Return the [x, y] coordinate for the center point of the cell that contains the specified text.  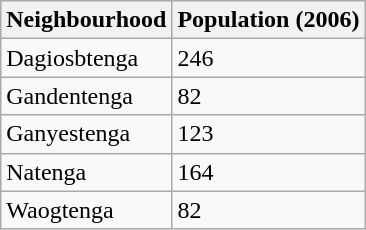
164 [268, 172]
Ganyestenga [86, 134]
Waogtenga [86, 210]
123 [268, 134]
Neighbourhood [86, 20]
246 [268, 58]
Gandentenga [86, 96]
Population (2006) [268, 20]
Dagiosbtenga [86, 58]
Natenga [86, 172]
